For the text-containing cell, return its midpoint in (x, y) coordinate format. 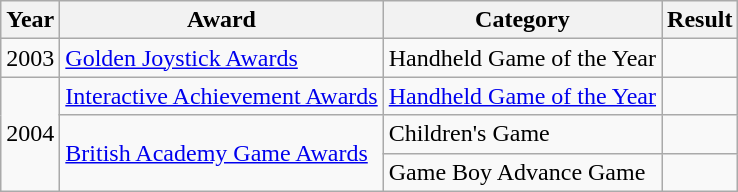
Year (30, 20)
Result (700, 20)
Interactive Achievement Awards (222, 96)
Award (222, 20)
Game Boy Advance Game (522, 172)
Golden Joystick Awards (222, 58)
2004 (30, 134)
Children's Game (522, 134)
Category (522, 20)
2003 (30, 58)
British Academy Game Awards (222, 153)
